Detect which cell encompasses the target text, then output its (X, Y) center coordinate. 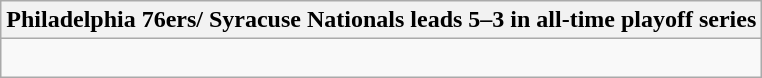
Philadelphia 76ers/ Syracuse Nationals leads 5–3 in all-time playoff series (382, 20)
